Output the [X, Y] coordinate of the center of the cell containing the given text.  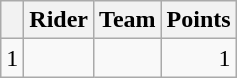
Points [198, 20]
Team [128, 20]
Rider [59, 20]
